Return the (x, y) coordinate for the center point of the cell that contains the specified text.  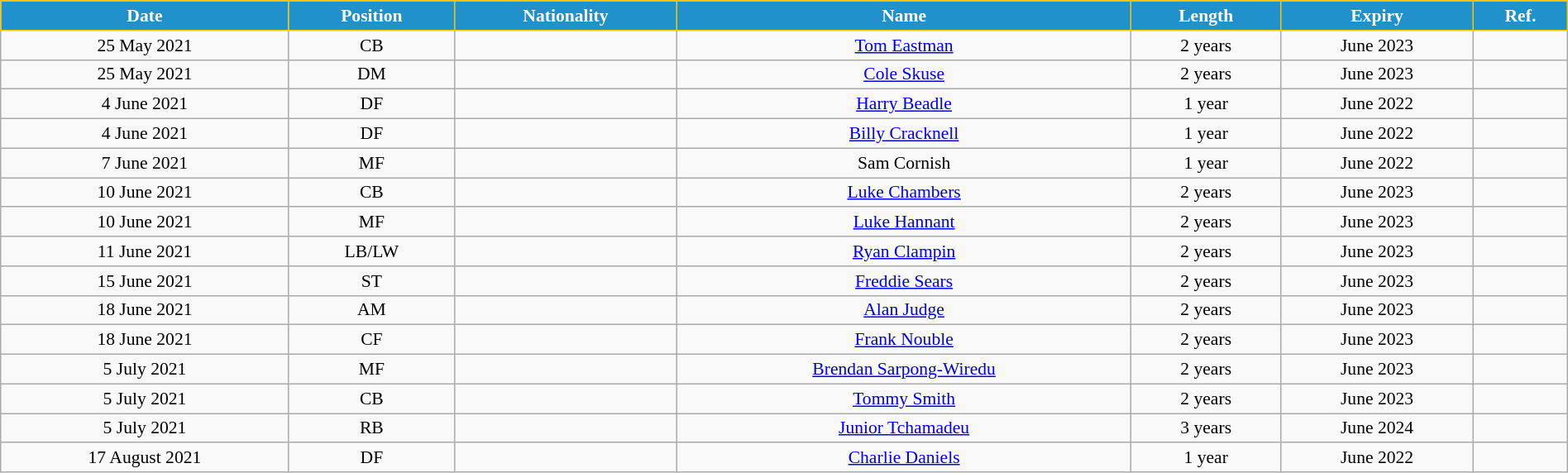
Junior Tchamadeu (904, 428)
7 June 2021 (145, 163)
Date (145, 16)
Cole Skuse (904, 74)
Position (371, 16)
Luke Hannant (904, 222)
Billy Cracknell (904, 134)
3 years (1206, 428)
11 June 2021 (145, 251)
Frank Nouble (904, 340)
ST (371, 281)
Tommy Smith (904, 399)
LB/LW (371, 251)
Ref. (1521, 16)
17 August 2021 (145, 458)
Freddie Sears (904, 281)
Ryan Clampin (904, 251)
Length (1206, 16)
RB (371, 428)
DM (371, 74)
Brendan Sarpong-Wiredu (904, 370)
Luke Chambers (904, 193)
Name (904, 16)
15 June 2021 (145, 281)
CF (371, 340)
June 2024 (1376, 428)
Tom Eastman (904, 45)
AM (371, 310)
Nationality (566, 16)
Expiry (1376, 16)
Charlie Daniels (904, 458)
Sam Cornish (904, 163)
Harry Beadle (904, 104)
Alan Judge (904, 310)
